From the cell containing the given text, extract its center point as [X, Y] coordinate. 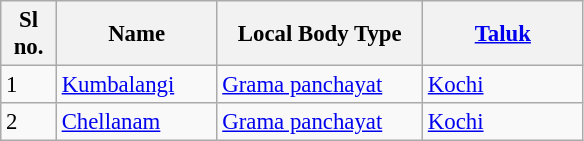
Local Body Type [320, 34]
Chellanam [136, 122]
Sl no. [29, 34]
Name [136, 34]
1 [29, 85]
Taluk [504, 34]
Kumbalangi [136, 85]
2 [29, 122]
